Locate the cell with the specified text and output its [X, Y] center coordinate. 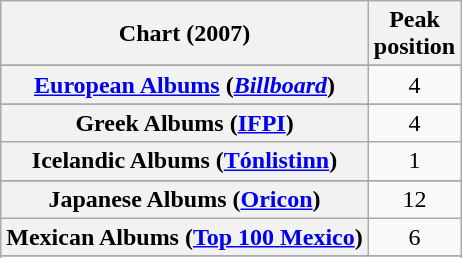
European Albums (Billboard) [185, 85]
Japanese Albums (Oricon) [185, 199]
Mexican Albums (Top 100 Mexico) [185, 237]
1 [414, 161]
6 [414, 237]
Greek Albums (IFPI) [185, 123]
Icelandic Albums (Tónlistinn) [185, 161]
Chart (2007) [185, 34]
Peak position [414, 34]
12 [414, 199]
